Determine the [X, Y] coordinate at the center of the cell enclosing the given text.  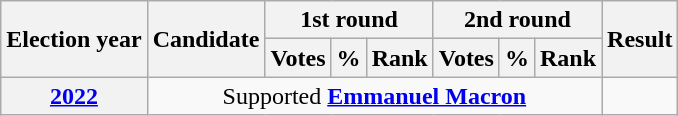
2022 [74, 96]
Supported Emmanuel Macron [374, 96]
Candidate [206, 39]
1st round [349, 20]
Result [640, 39]
Election year [74, 39]
2nd round [517, 20]
